From the cell containing the given text, extract its center point as [x, y] coordinate. 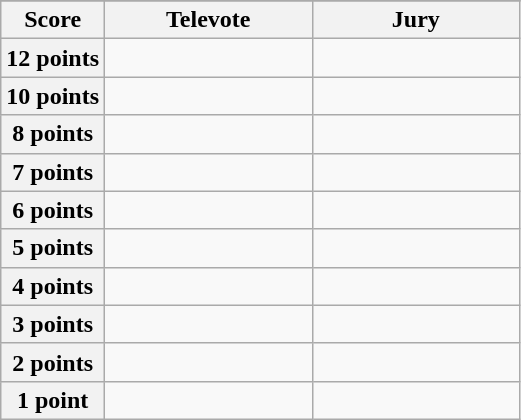
6 points [53, 210]
Televote [209, 20]
Jury [416, 20]
5 points [53, 248]
7 points [53, 172]
2 points [53, 362]
Score [53, 20]
8 points [53, 134]
10 points [53, 96]
1 point [53, 400]
3 points [53, 324]
12 points [53, 58]
4 points [53, 286]
